Identify which cell holds the provided text, then report its (x, y) central coordinate. 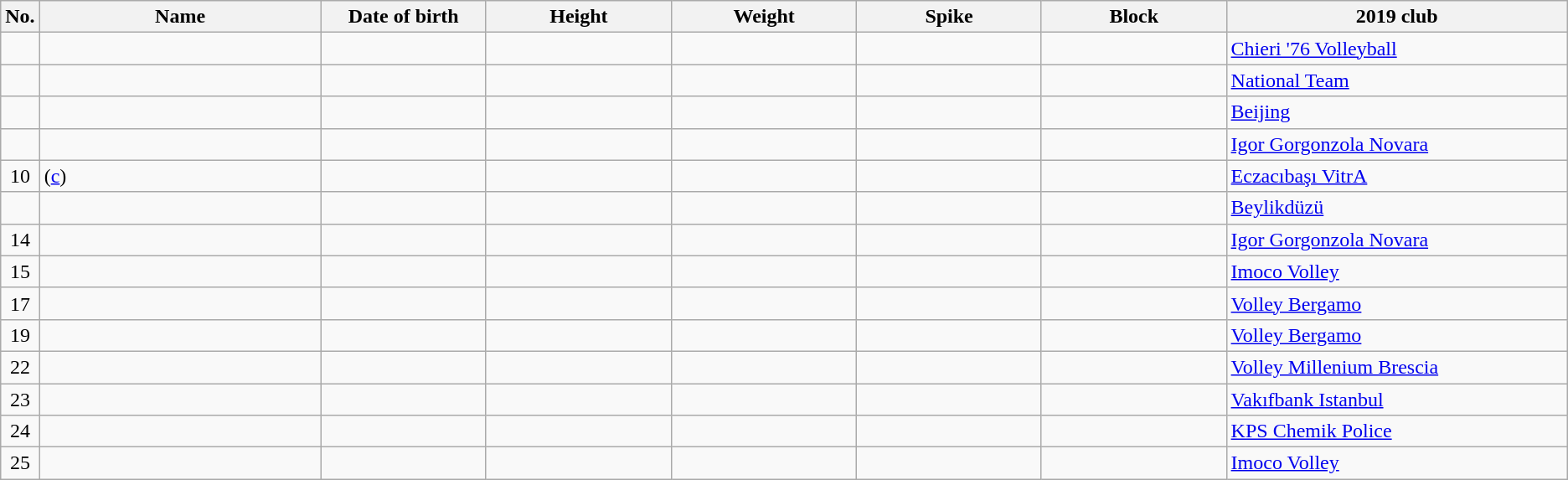
22 (20, 367)
Beijing (1397, 112)
National Team (1397, 80)
Beylikdüzü (1397, 208)
17 (20, 303)
KPS Chemik Police (1397, 431)
Spike (950, 17)
14 (20, 240)
25 (20, 463)
19 (20, 335)
Block (1134, 17)
Date of birth (404, 17)
15 (20, 271)
23 (20, 400)
Chieri '76 Volleyball (1397, 49)
Weight (764, 17)
(c) (180, 176)
24 (20, 431)
Vakıfbank Istanbul (1397, 400)
Volley Millenium Brescia (1397, 367)
Name (180, 17)
10 (20, 176)
No. (20, 17)
Height (578, 17)
Eczacıbaşı VitrA (1397, 176)
2019 club (1397, 17)
